From the cell containing the given text, extract its center point as [X, Y] coordinate. 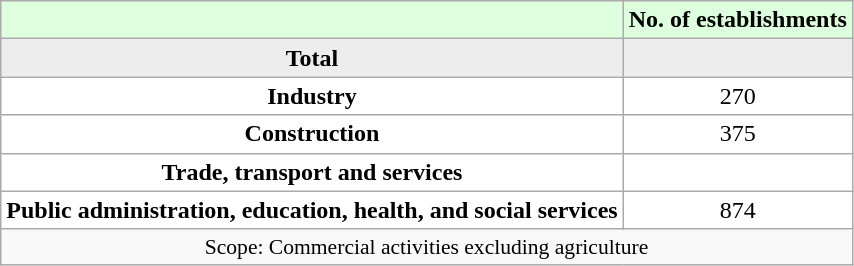
270 [738, 96]
375 [738, 134]
Total [312, 58]
Scope: Commercial activities excluding agriculture [427, 247]
Trade, transport and services [312, 172]
Industry [312, 96]
No. of establishments [738, 20]
Construction [312, 134]
Public administration, education, health, and social services [312, 210]
874 [738, 210]
